Return (X, Y) of the center of cell containing provided text 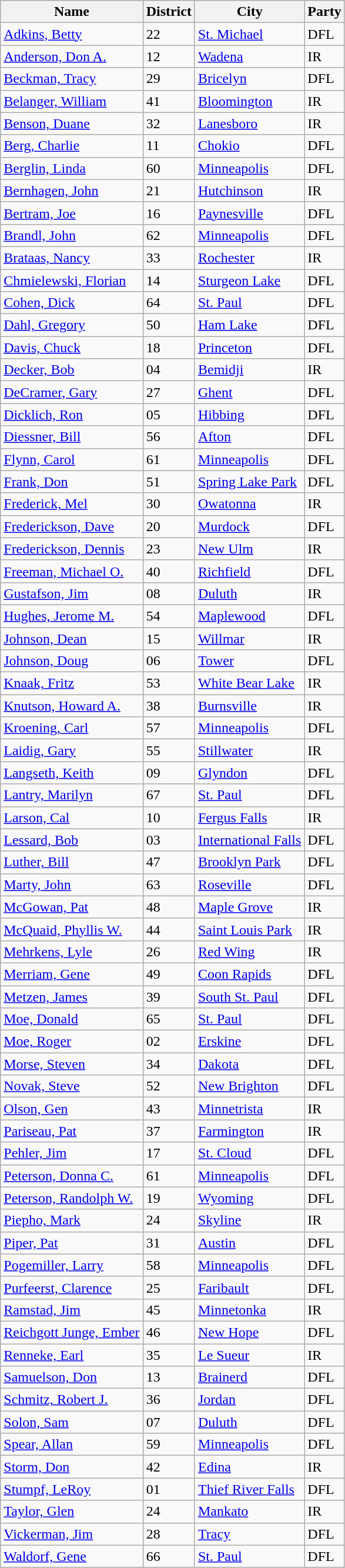
Jordan (249, 1400)
14 (169, 281)
15 (169, 638)
Glyndon (249, 773)
Bemidji (249, 370)
Erskine (249, 1042)
22 (169, 34)
Mehrkens, Lyle (72, 952)
Le Sueur (249, 1355)
11 (169, 146)
09 (169, 773)
Schmitz, Robert J. (72, 1400)
Faribault (249, 1287)
37 (169, 1131)
Thief River Falls (249, 1489)
Storm, Don (72, 1467)
55 (169, 750)
30 (169, 504)
Bernhagen, John (72, 191)
Adkins, Betty (72, 34)
42 (169, 1467)
Brataas, Nancy (72, 258)
07 (169, 1422)
59 (169, 1444)
57 (169, 728)
Owatonna (249, 504)
Marty, John (72, 885)
64 (169, 303)
Tracy (249, 1534)
New Ulm (249, 549)
Benson, Duane (72, 124)
05 (169, 415)
St. Cloud (249, 1153)
Wadena (249, 56)
Edina (249, 1467)
Roseville (249, 885)
Bertram, Joe (72, 213)
Chmielewski, Florian (72, 281)
Moe, Donald (72, 1019)
Merriam, Gene (72, 974)
City (249, 12)
56 (169, 437)
Langseth, Keith (72, 773)
Knaak, Fritz (72, 683)
Hibbing (249, 415)
Stillwater (249, 750)
Frederickson, Dave (72, 526)
27 (169, 392)
Sturgeon Lake (249, 281)
08 (169, 593)
Spring Lake Park (249, 482)
Laidig, Gary (72, 750)
04 (169, 370)
Tower (249, 661)
Freeman, Michael O. (72, 571)
Purfeerst, Clarence (72, 1287)
Fergus Falls (249, 818)
Party (324, 12)
16 (169, 213)
Ham Lake (249, 325)
Spear, Allan (72, 1444)
Stumpf, LeRoy (72, 1489)
Minnetonka (249, 1310)
67 (169, 795)
48 (169, 907)
53 (169, 683)
Hutchinson (249, 191)
40 (169, 571)
McQuaid, Phyllis W. (72, 929)
18 (169, 348)
McGowan, Pat (72, 907)
South St. Paul (249, 997)
Belanger, William (72, 101)
Moe, Roger (72, 1042)
Mankato (249, 1512)
Skyline (249, 1220)
Vickerman, Jim (72, 1534)
47 (169, 862)
65 (169, 1019)
36 (169, 1400)
Saint Louis Park (249, 929)
Princeton (249, 348)
26 (169, 952)
Minnetrista (249, 1109)
66 (169, 1556)
34 (169, 1064)
Berg, Charlie (72, 146)
01 (169, 1489)
46 (169, 1332)
Waldorf, Gene (72, 1556)
50 (169, 325)
Brooklyn Park (249, 862)
Brandl, John (72, 235)
Dahl, Gregory (72, 325)
Maple Grove (249, 907)
Pogemiller, Larry (72, 1265)
Peterson, Randolph W. (72, 1198)
DeCramer, Gary (72, 392)
62 (169, 235)
13 (169, 1377)
New Brighton (249, 1086)
Frederickson, Dennis (72, 549)
Lantry, Marilyn (72, 795)
58 (169, 1265)
28 (169, 1534)
45 (169, 1310)
Bricelyn (249, 79)
Peterson, Donna C. (72, 1176)
Davis, Chuck (72, 348)
Decker, Bob (72, 370)
Renneke, Earl (72, 1355)
25 (169, 1287)
Novak, Steve (72, 1086)
23 (169, 549)
Ghent (249, 392)
35 (169, 1355)
Burnsville (249, 706)
Morse, Steven (72, 1064)
Austin (249, 1243)
17 (169, 1153)
29 (169, 79)
Dakota (249, 1064)
31 (169, 1243)
Frederick, Mel (72, 504)
St. Michael (249, 34)
20 (169, 526)
Piepho, Mark (72, 1220)
Samuelson, Don (72, 1377)
Beckman, Tracy (72, 79)
Red Wing (249, 952)
Bloomington (249, 101)
Piper, Pat (72, 1243)
International Falls (249, 840)
51 (169, 482)
Name (72, 12)
49 (169, 974)
Coon Rapids (249, 974)
19 (169, 1198)
Gustafson, Jim (72, 593)
Rochester (249, 258)
Luther, Bill (72, 862)
12 (169, 56)
Anderson, Don A. (72, 56)
Kroening, Carl (72, 728)
Paynesville (249, 213)
Berglin, Linda (72, 168)
Diessner, Bill (72, 437)
New Hope (249, 1332)
Maplewood (249, 616)
Pariseau, Pat (72, 1131)
Solon, Sam (72, 1422)
Chokio (249, 146)
60 (169, 168)
Metzen, James (72, 997)
Murdock (249, 526)
43 (169, 1109)
63 (169, 885)
White Bear Lake (249, 683)
District (169, 12)
39 (169, 997)
Wyoming (249, 1198)
10 (169, 818)
02 (169, 1042)
Frank, Don (72, 482)
32 (169, 124)
41 (169, 101)
52 (169, 1086)
54 (169, 616)
Johnson, Doug (72, 661)
Johnson, Dean (72, 638)
Dicklich, Ron (72, 415)
Brainerd (249, 1377)
Olson, Gen (72, 1109)
Pehler, Jim (72, 1153)
Lanesboro (249, 124)
Willmar (249, 638)
Cohen, Dick (72, 303)
Farmington (249, 1131)
Ramstad, Jim (72, 1310)
Larson, Cal (72, 818)
21 (169, 191)
Afton (249, 437)
38 (169, 706)
Lessard, Bob (72, 840)
Taylor, Glen (72, 1512)
33 (169, 258)
03 (169, 840)
44 (169, 929)
Richfield (249, 571)
06 (169, 661)
Hughes, Jerome M. (72, 616)
Reichgott Junge, Ember (72, 1332)
Flynn, Carol (72, 459)
Knutson, Howard A. (72, 706)
